From the cell containing the given text, extract its center point as [x, y] coordinate. 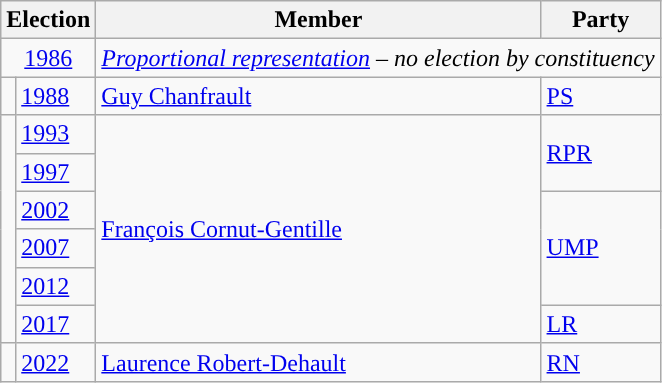
Party [600, 20]
2022 [56, 362]
François Cornut-Gentille [318, 229]
Laurence Robert-Dehault [318, 362]
PS [600, 96]
1988 [56, 96]
RPR [600, 153]
2007 [56, 248]
Member [318, 20]
RN [600, 362]
2017 [56, 324]
1986 [48, 58]
Proportional representation – no election by constituency [378, 58]
2002 [56, 210]
1993 [56, 134]
Election [48, 20]
2012 [56, 286]
UMP [600, 248]
Guy Chanfrault [318, 96]
1997 [56, 172]
LR [600, 324]
